Search for the cell housing the specified text and yield its (x, y) center coordinate. 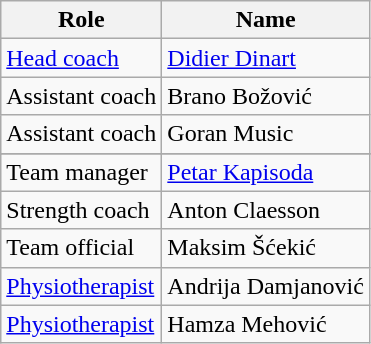
Role (82, 20)
Anton Claesson (266, 210)
Brano Božović (266, 96)
Head coach (82, 58)
Strength coach (82, 210)
Maksim Šćekić (266, 248)
Hamza Mehović (266, 324)
Didier Dinart (266, 58)
Team official (82, 248)
Name (266, 20)
Petar Kapisoda (266, 172)
Team manager (82, 172)
Andrija Damjanović (266, 286)
Goran Music (266, 134)
